Return the [x, y] coordinate for the center point of the cell that contains the specified text.  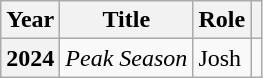
Josh [222, 58]
Title [126, 20]
Year [30, 20]
2024 [30, 58]
Peak Season [126, 58]
Role [222, 20]
